Output the [x, y] coordinate of the center of the cell containing the given text.  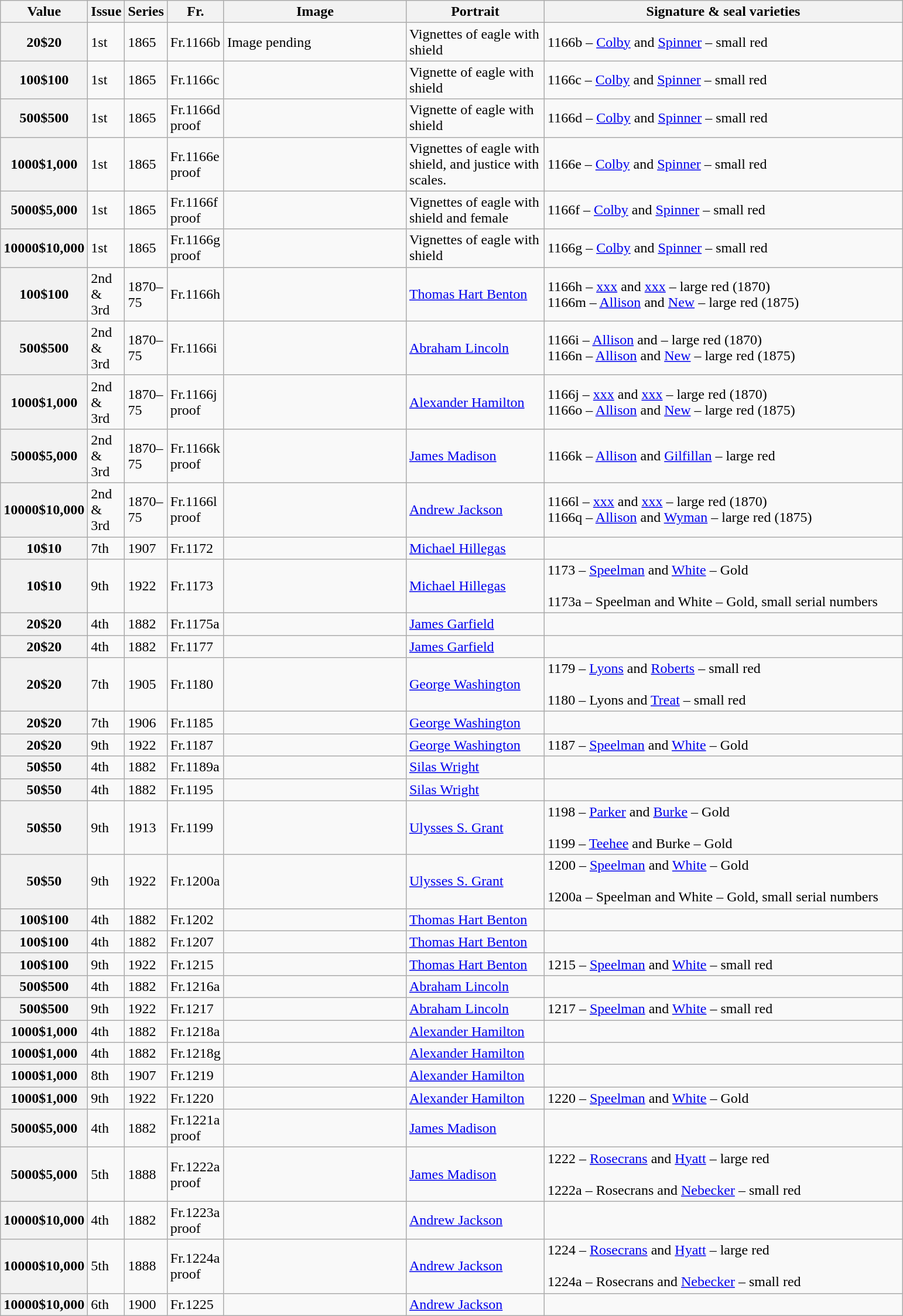
Fr.1199 [196, 828]
1179 – Lyons and Roberts – small red1180 – Lyons and Treat – small red [723, 685]
1166e – Colby and Spinner – small red [723, 164]
Fr.1166h [196, 294]
1900 [146, 1304]
1166h – xxx and xxx – large red (1870)1166m – Allison and New – large red (1875) [723, 294]
Fr.1195 [196, 789]
1222 – Rosecrans and Hyatt – large red1222a – Rosecrans and Nebecker – small red [723, 1174]
Fr.1202 [196, 920]
Fr.1224aproof [196, 1266]
Fr.1215 [196, 964]
Fr.1189a [196, 767]
1906 [146, 723]
1166d – Colby and Spinner – small red [723, 118]
Fr.1166gproof [196, 248]
Fr.1221aproof [196, 1128]
Fr.1200a [196, 881]
1166k – Allison and Gilfillan – large red [723, 456]
1166g – Colby and Spinner – small red [723, 248]
Fr.1187 [196, 745]
Fr.1172 [196, 548]
Image [315, 12]
1200 – Speelman and White – Gold1200a – Speelman and White – Gold, small serial numbers [723, 881]
Fr.1166b [196, 42]
1166b – Colby and Spinner – small red [723, 42]
Fr.1223aproof [196, 1221]
6th [107, 1304]
1166f – Colby and Spinner – small red [723, 210]
Fr.1220 [196, 1098]
Signature & seal varieties [723, 12]
1220 – Speelman and White – Gold [723, 1098]
Vignettes of eagle with shield, and justice with scales. [475, 164]
Fr.1216a [196, 986]
Fr.1218g [196, 1054]
Image pending [315, 42]
1166l – xxx and xxx – large red (1870)1166q – Allison and Wyman – large red (1875) [723, 510]
Fr.1177 [196, 647]
Fr.1219 [196, 1076]
1173 – Speelman and White – Gold1173a – Speelman and White – Gold, small serial numbers [723, 586]
8th [107, 1076]
1905 [146, 685]
Vignettes of eagle with shield and female [475, 210]
Issue [107, 12]
Fr.1166kproof [196, 456]
Fr.1166eproof [196, 164]
Fr.1166i [196, 348]
1166i – Allison and – large red (1870)1166n – Allison and New – large red (1875) [723, 348]
Fr. [196, 12]
1166j – xxx and xxx – large red (1870)1166o – Allison and New – large red (1875) [723, 402]
Fr.1166lproof [196, 510]
Fr.1166jproof [196, 402]
Portrait [475, 12]
Fr.1166c [196, 80]
1217 – Speelman and White – small red [723, 1009]
Value [45, 12]
1913 [146, 828]
1224 – Rosecrans and Hyatt – large red1224a – Rosecrans and Nebecker – small red [723, 1266]
Fr.1173 [196, 586]
Fr.1175a [196, 624]
Fr.1180 [196, 685]
Fr.1207 [196, 942]
1187 – Speelman and White – Gold [723, 745]
Fr.1218a [196, 1031]
Fr.1222aproof [196, 1174]
Fr.1217 [196, 1009]
1166c – Colby and Spinner – small red [723, 80]
1198 – Parker and Burke – Gold1199 – Teehee and Burke – Gold [723, 828]
Fr.1225 [196, 1304]
Fr.1166fproof [196, 210]
Series [146, 12]
Fr.1166dproof [196, 118]
Fr.1185 [196, 723]
1215 – Speelman and White – small red [723, 964]
